Return (x, y) of the center of cell containing provided text 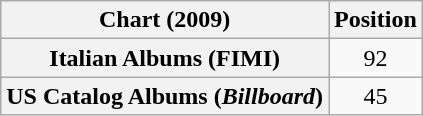
45 (376, 96)
Italian Albums (FIMI) (165, 58)
92 (376, 58)
Chart (2009) (165, 20)
Position (376, 20)
US Catalog Albums (Billboard) (165, 96)
